Detect which cell encompasses the target text, then output its [x, y] center coordinate. 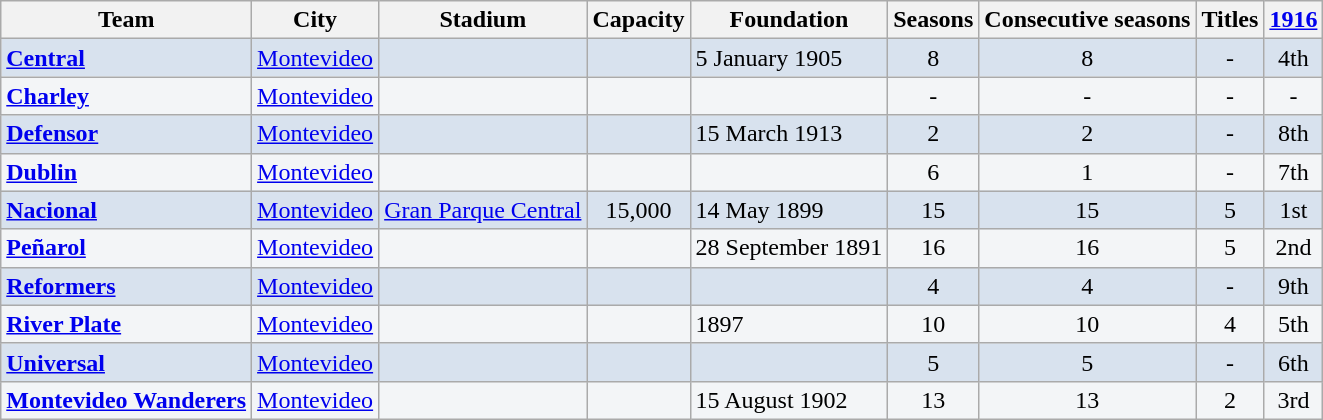
1st [1294, 210]
2nd [1294, 248]
5 January 1905 [789, 58]
4th [1294, 58]
8th [1294, 134]
Foundation [789, 20]
River Plate [126, 324]
Defensor [126, 134]
Charley [126, 96]
City [316, 20]
Peñarol [126, 248]
1 [1088, 172]
9th [1294, 286]
1916 [1294, 20]
Consecutive seasons [1088, 20]
7th [1294, 172]
28 September 1891 [789, 248]
Dublin [126, 172]
Central [126, 58]
Titles [1230, 20]
Seasons [934, 20]
6 [934, 172]
5th [1294, 324]
1897 [789, 324]
Reformers [126, 286]
Universal [126, 362]
15 August 1902 [789, 400]
15,000 [638, 210]
14 May 1899 [789, 210]
Montevideo Wanderers [126, 400]
Nacional [126, 210]
Team [126, 20]
Capacity [638, 20]
15 March 1913 [789, 134]
6th [1294, 362]
3rd [1294, 400]
Gran Parque Central [483, 210]
Stadium [483, 20]
